Scan for the cell matching the given text and deliver its (x, y) coordinate at center. 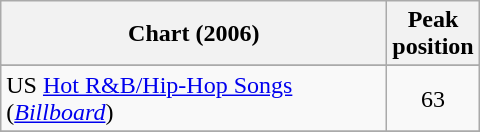
Peakposition (433, 34)
US Hot R&B/Hip-Hop Songs (Billboard) (194, 98)
63 (433, 98)
Chart (2006) (194, 34)
